Search for the cell housing the specified text and yield its (X, Y) center coordinate. 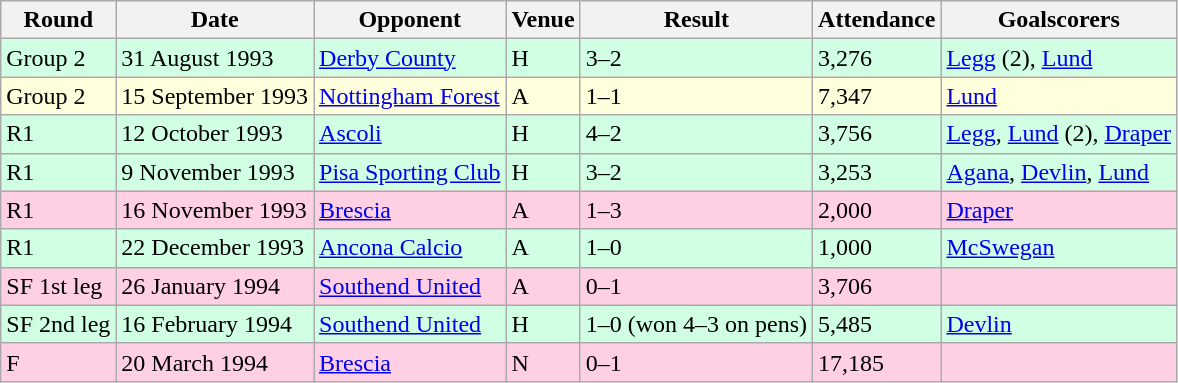
Legg, Lund (2), Draper (1059, 134)
Nottingham Forest (410, 96)
Draper (1059, 210)
F (58, 362)
1–0 (won 4–3 on pens) (696, 324)
Agana, Devlin, Lund (1059, 172)
Venue (543, 20)
16 November 1993 (215, 210)
22 December 1993 (215, 248)
3,756 (877, 134)
3,253 (877, 172)
SF 2nd leg (58, 324)
12 October 1993 (215, 134)
1,000 (877, 248)
Goalscorers (1059, 20)
1–3 (696, 210)
4–2 (696, 134)
N (543, 362)
1–0 (696, 248)
2,000 (877, 210)
Date (215, 20)
SF 1st leg (58, 286)
31 August 1993 (215, 58)
Opponent (410, 20)
17,185 (877, 362)
Derby County (410, 58)
Round (58, 20)
Ancona Calcio (410, 248)
3,706 (877, 286)
9 November 1993 (215, 172)
16 February 1994 (215, 324)
Legg (2), Lund (1059, 58)
20 March 1994 (215, 362)
15 September 1993 (215, 96)
7,347 (877, 96)
Ascoli (410, 134)
Pisa Sporting Club (410, 172)
McSwegan (1059, 248)
26 January 1994 (215, 286)
5,485 (877, 324)
Attendance (877, 20)
Result (696, 20)
3,276 (877, 58)
Devlin (1059, 324)
1–1 (696, 96)
Lund (1059, 96)
